Return (x, y) of the center of cell containing provided text 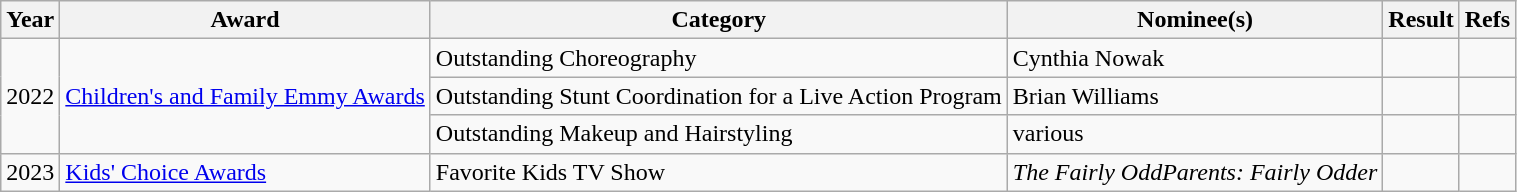
Award (245, 20)
Nominee(s) (1194, 20)
Kids' Choice Awards (245, 172)
Outstanding Makeup and Hairstyling (718, 134)
Year (30, 20)
Favorite Kids TV Show (718, 172)
2022 (30, 96)
Outstanding Choreography (718, 58)
Brian Williams (1194, 96)
Children's and Family Emmy Awards (245, 96)
The Fairly OddParents: Fairly Odder (1194, 172)
Cynthia Nowak (1194, 58)
Outstanding Stunt Coordination for a Live Action Program (718, 96)
Refs (1487, 20)
Result (1421, 20)
Category (718, 20)
2023 (30, 172)
various (1194, 134)
